Return the [x, y] coordinate for the center point of the cell that contains the specified text.  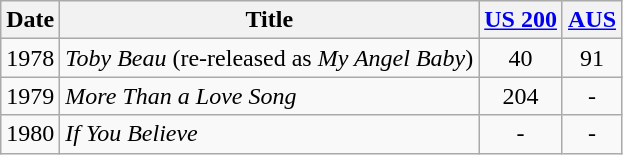
91 [592, 58]
Date [30, 20]
40 [521, 58]
1980 [30, 134]
US 200 [521, 20]
204 [521, 96]
If You Believe [270, 134]
Toby Beau (re-released as My Angel Baby) [270, 58]
AUS [592, 20]
1978 [30, 58]
More Than a Love Song [270, 96]
Title [270, 20]
1979 [30, 96]
